Return [x, y] of the center of cell containing provided text 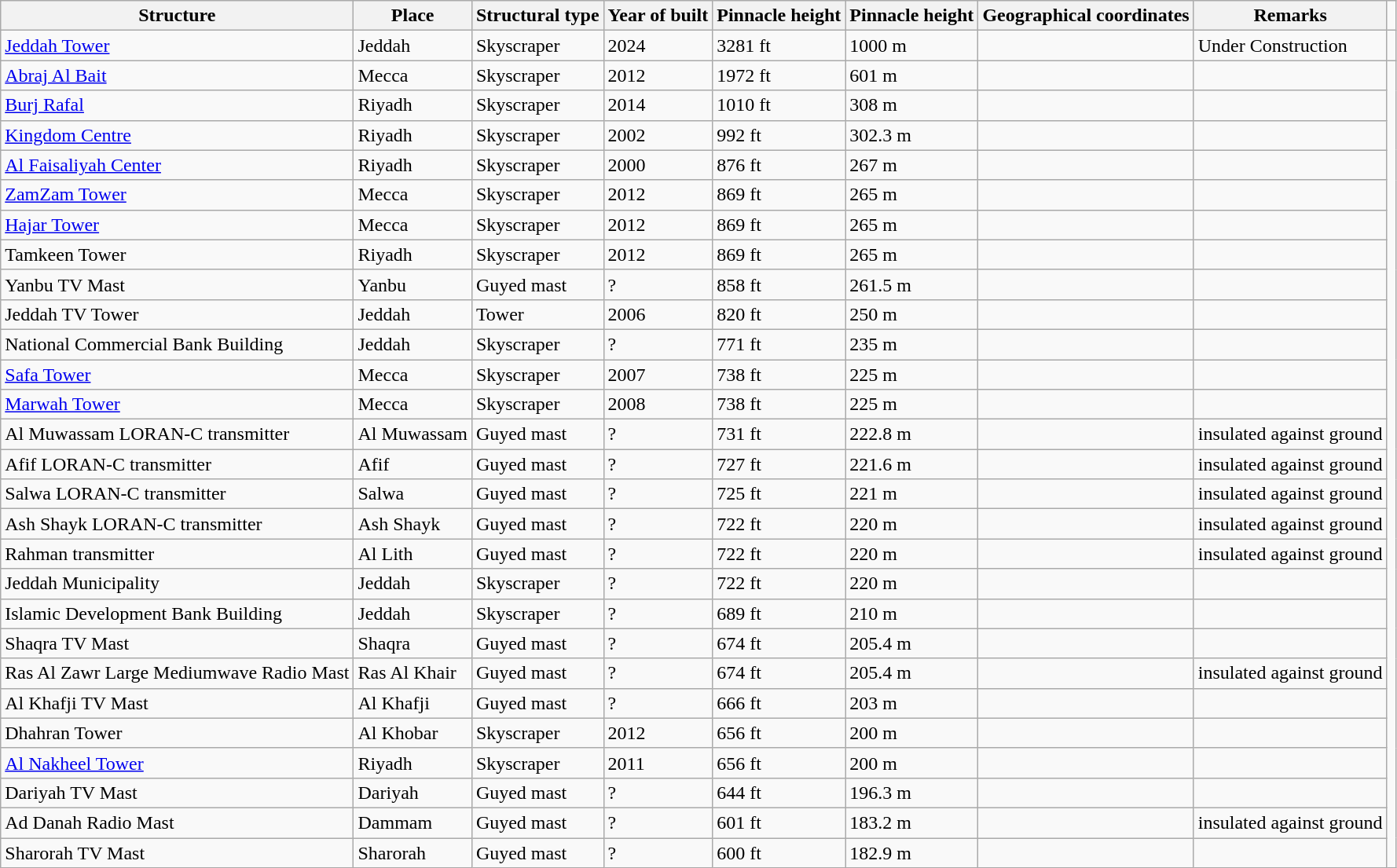
1000 m [911, 46]
Jeddah Tower [178, 46]
302.3 m [911, 135]
858 ft [779, 284]
771 ft [779, 344]
Afif [412, 464]
Tamkeen Tower [178, 255]
Burj Rafal [178, 105]
2006 [658, 314]
Ras Al Khair [412, 673]
Year of built [658, 16]
Safa Tower [178, 375]
666 ft [779, 703]
Shaqra TV Mast [178, 643]
Remarks [1290, 16]
Yanbu TV Mast [178, 284]
Dammam [412, 822]
2014 [658, 105]
Hajar Tower [178, 225]
308 m [911, 105]
725 ft [779, 494]
Dariyah [412, 793]
644 ft [779, 793]
1010 ft [779, 105]
Al Khafji TV Mast [178, 703]
876 ft [779, 165]
203 m [911, 703]
ZamZam Tower [178, 195]
Islamic Development Bank Building [178, 613]
Jeddah Municipality [178, 584]
Shaqra [412, 643]
183.2 m [911, 822]
Geographical coordinates [1086, 16]
Sharorah [412, 852]
Ash Shayk LORAN-C transmitter [178, 524]
Dariyah TV Mast [178, 793]
689 ft [779, 613]
1972 ft [779, 75]
3281 ft [779, 46]
727 ft [779, 464]
Al Faisaliyah Center [178, 165]
Yanbu [412, 284]
992 ft [779, 135]
731 ft [779, 434]
601 ft [779, 822]
Al Khafji [412, 703]
221 m [911, 494]
Kingdom Centre [178, 135]
Ash Shayk [412, 524]
2024 [658, 46]
Ad Danah Radio Mast [178, 822]
Place [412, 16]
820 ft [779, 314]
600 ft [779, 852]
Al Nakheel Tower [178, 763]
Marwah Tower [178, 405]
Ras Al Zawr Large Mediumwave Radio Mast [178, 673]
250 m [911, 314]
2011 [658, 763]
Rahman transmitter [178, 554]
National Commercial Bank Building [178, 344]
Under Construction [1290, 46]
Al Muwassam LORAN-C transmitter [178, 434]
2002 [658, 135]
267 m [911, 165]
Al Muwassam [412, 434]
Al Khobar [412, 733]
Dhahran Tower [178, 733]
Jeddah TV Tower [178, 314]
Abraj Al Bait [178, 75]
182.9 m [911, 852]
Structural type [537, 16]
2008 [658, 405]
Structure [178, 16]
601 m [911, 75]
Tower [537, 314]
221.6 m [911, 464]
261.5 m [911, 284]
196.3 m [911, 793]
222.8 m [911, 434]
210 m [911, 613]
Salwa LORAN-C transmitter [178, 494]
Al Lith [412, 554]
2007 [658, 375]
Afif LORAN-C transmitter [178, 464]
235 m [911, 344]
Sharorah TV Mast [178, 852]
2000 [658, 165]
Salwa [412, 494]
